From the cell containing the given text, extract its center point as (x, y) coordinate. 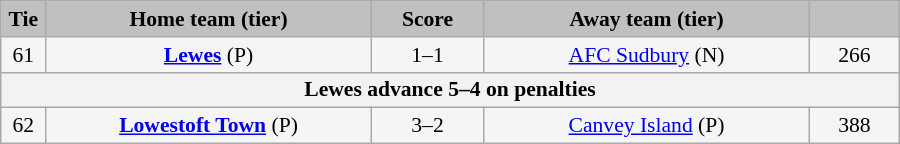
Lewes advance 5–4 on penalties (450, 90)
Away team (tier) (647, 19)
Canvey Island (P) (647, 126)
Lewes (P) (209, 55)
61 (24, 55)
266 (854, 55)
3–2 (427, 126)
Tie (24, 19)
AFC Sudbury (N) (647, 55)
Home team (tier) (209, 19)
Lowestoft Town (P) (209, 126)
1–1 (427, 55)
62 (24, 126)
Score (427, 19)
388 (854, 126)
